Identify which cell holds the provided text, then report its (x, y) central coordinate. 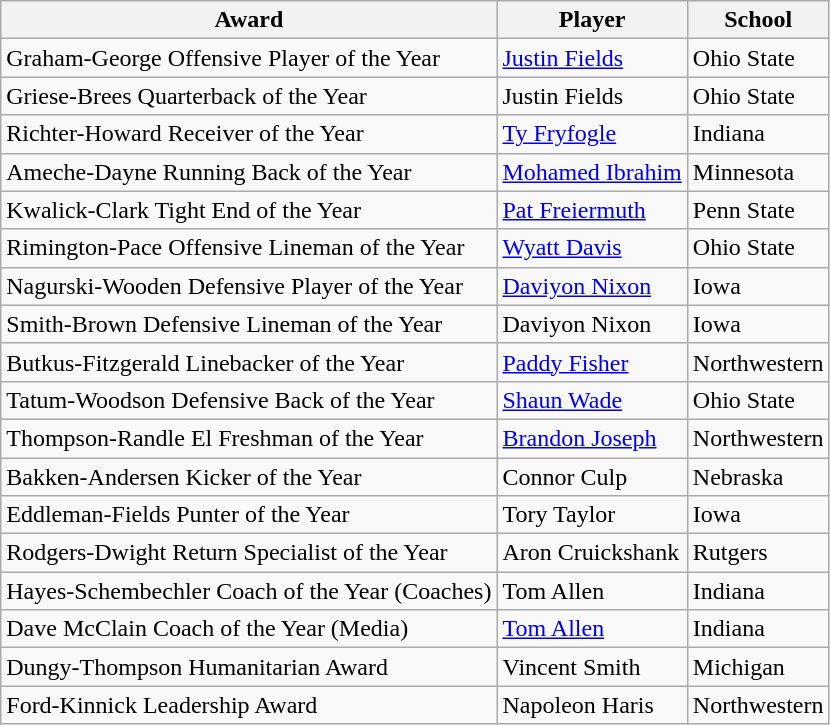
Nebraska (758, 477)
Aron Cruickshank (592, 553)
Eddleman-Fields Punter of the Year (249, 515)
Award (249, 20)
Butkus-Fitzgerald Linebacker of the Year (249, 362)
Smith-Brown Defensive Lineman of the Year (249, 324)
Rodgers-Dwight Return Specialist of the Year (249, 553)
Bakken-Andersen Kicker of the Year (249, 477)
Ford-Kinnick Leadership Award (249, 705)
Ameche-Dayne Running Back of the Year (249, 172)
Pat Freiermuth (592, 210)
Wyatt Davis (592, 248)
Shaun Wade (592, 400)
Paddy Fisher (592, 362)
Dungy-Thompson Humanitarian Award (249, 667)
Nagurski-Wooden Defensive Player of the Year (249, 286)
Ty Fryfogle (592, 134)
Richter-Howard Receiver of the Year (249, 134)
Dave McClain Coach of the Year (Media) (249, 629)
Michigan (758, 667)
Penn State (758, 210)
Vincent Smith (592, 667)
Mohamed Ibrahim (592, 172)
Tatum-Woodson Defensive Back of the Year (249, 400)
Rutgers (758, 553)
Hayes-Schembechler Coach of the Year (Coaches) (249, 591)
Rimington-Pace Offensive Lineman of the Year (249, 248)
Player (592, 20)
Minnesota (758, 172)
Kwalick-Clark Tight End of the Year (249, 210)
Griese-Brees Quarterback of the Year (249, 96)
Graham-George Offensive Player of the Year (249, 58)
Brandon Joseph (592, 438)
Thompson-Randle El Freshman of the Year (249, 438)
Connor Culp (592, 477)
School (758, 20)
Napoleon Haris (592, 705)
Tory Taylor (592, 515)
